Search for the cell housing the specified text and yield its (X, Y) center coordinate. 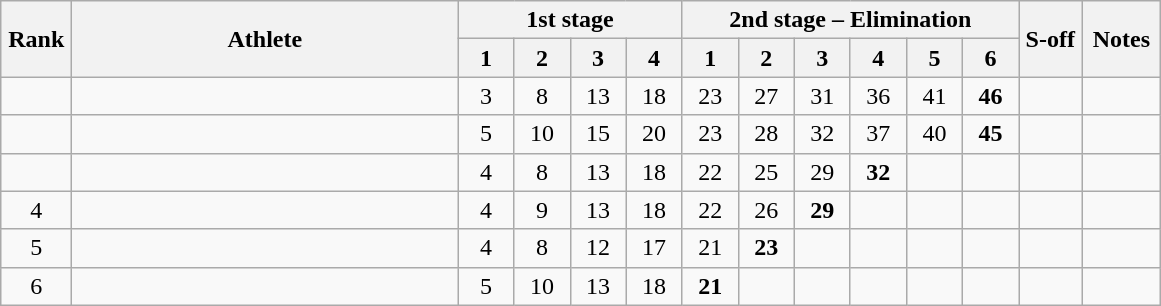
2nd stage – Elimination (850, 20)
20 (654, 134)
25 (766, 172)
28 (766, 134)
45 (990, 134)
37 (878, 134)
9 (542, 210)
26 (766, 210)
46 (990, 96)
41 (934, 96)
17 (654, 248)
40 (934, 134)
Notes (1122, 39)
Rank (36, 39)
31 (822, 96)
27 (766, 96)
15 (598, 134)
Athlete (265, 39)
S-off (1050, 39)
1st stage (570, 20)
12 (598, 248)
36 (878, 96)
